Identify which cell holds the provided text, then report its (X, Y) central coordinate. 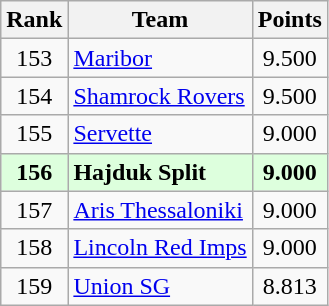
Rank (34, 20)
8.813 (290, 286)
Hajduk Split (160, 172)
Lincoln Red Imps (160, 248)
156 (34, 172)
Points (290, 20)
157 (34, 210)
Shamrock Rovers (160, 96)
Union SG (160, 286)
Servette (160, 134)
158 (34, 248)
Team (160, 20)
Aris Thessaloniki (160, 210)
Maribor (160, 58)
154 (34, 96)
159 (34, 286)
155 (34, 134)
153 (34, 58)
